Pinpoint the cell where the given text exists, returning its [x, y] midpoint coordinate. 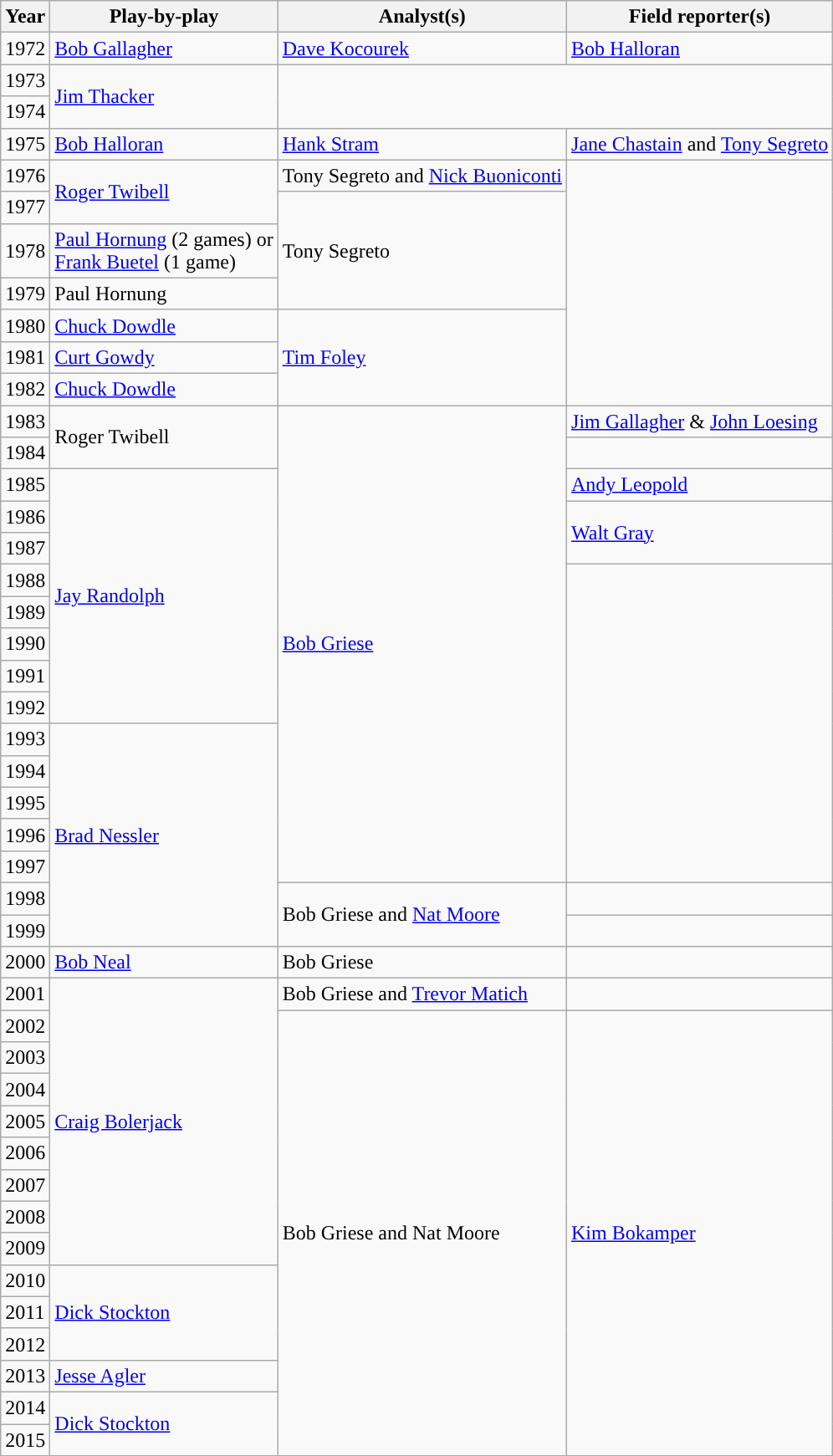
Tony Segreto and Nick Buoniconti [422, 176]
2010 [25, 1280]
Analyst(s) [422, 17]
1990 [25, 644]
1996 [25, 835]
Walt Gray [700, 533]
Paul Hornung [164, 294]
1994 [25, 771]
2005 [25, 1121]
2006 [25, 1153]
1978 [25, 251]
Tim Foley [422, 357]
2004 [25, 1090]
Jay Randolph [164, 596]
1997 [25, 866]
2014 [25, 1407]
1988 [25, 580]
Play-by-play [164, 17]
Andy Leopold [700, 485]
1973 [25, 80]
1985 [25, 485]
2003 [25, 1058]
Bob Gallagher [164, 49]
1982 [25, 389]
1999 [25, 931]
Hank Stram [422, 144]
2001 [25, 994]
1989 [25, 612]
Curt Gowdy [164, 357]
1998 [25, 898]
Craig Bolerjack [164, 1122]
2012 [25, 1344]
Kim Bokamper [700, 1233]
1987 [25, 549]
1972 [25, 49]
1995 [25, 803]
Jim Thacker [164, 96]
1986 [25, 517]
Field reporter(s) [700, 17]
2011 [25, 1312]
Paul Hornung (2 games) orFrank Buetel (1 game) [164, 251]
2008 [25, 1217]
2015 [25, 1439]
Brad Nessler [164, 835]
2013 [25, 1376]
1984 [25, 453]
2000 [25, 963]
Jane Chastain and Tony Segreto [700, 144]
1975 [25, 144]
1980 [25, 325]
1992 [25, 708]
1983 [25, 421]
1979 [25, 294]
Jesse Agler [164, 1376]
Year [25, 17]
1974 [25, 112]
1976 [25, 176]
1981 [25, 357]
Bob Griese and Trevor Matich [422, 994]
Tony Segreto [422, 251]
Dave Kocourek [422, 49]
Jim Gallagher & John Loesing [700, 421]
2009 [25, 1249]
1993 [25, 739]
2002 [25, 1026]
2007 [25, 1185]
Bob Neal [164, 963]
1977 [25, 207]
1991 [25, 676]
